Return (x, y) of the center of cell containing provided text 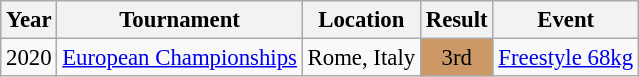
Year (29, 20)
Event (566, 20)
European Championships (180, 58)
Rome, Italy (361, 58)
Tournament (180, 20)
3rd (456, 58)
Freestyle 68kg (566, 58)
Location (361, 20)
2020 (29, 58)
Result (456, 20)
